Locate the cell with the specified text and output its (X, Y) center coordinate. 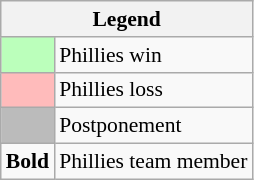
Legend (127, 19)
Bold (28, 162)
Phillies team member (153, 162)
Phillies loss (153, 90)
Postponement (153, 126)
Phillies win (153, 55)
